For the text-containing cell, return its midpoint in [x, y] coordinate format. 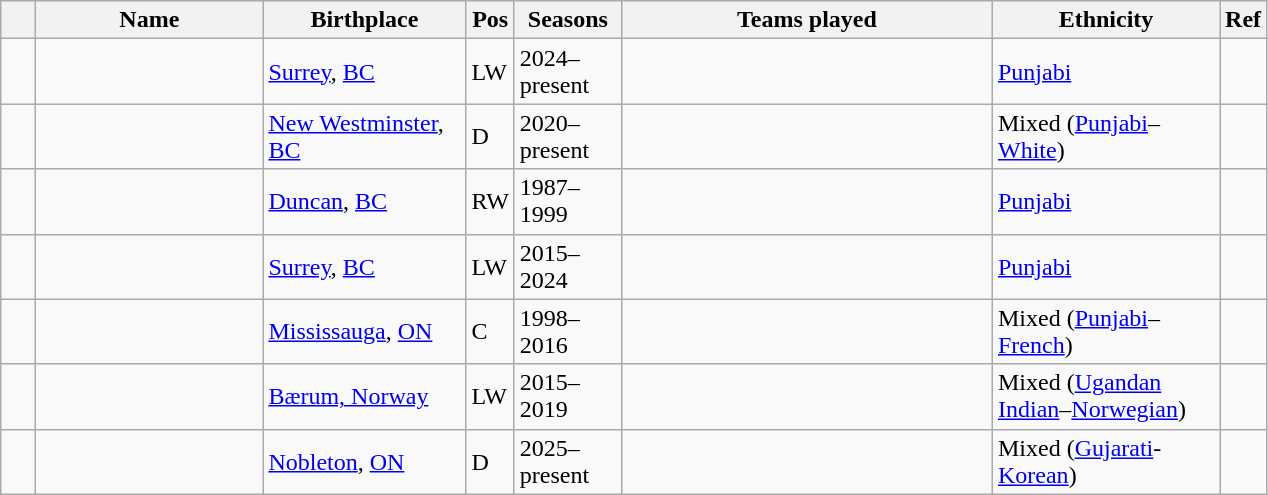
New Westminster, BC [364, 136]
Mississauga, ON [364, 332]
C [490, 332]
Mixed (Punjabi–French) [1106, 332]
Ethnicity [1106, 20]
Birthplace [364, 20]
2015–2019 [568, 396]
Seasons [568, 20]
1998–2016 [568, 332]
Mixed (Punjabi–White) [1106, 136]
Nobleton, ON [364, 462]
2025–present [568, 462]
Pos [490, 20]
Mixed (Gujarati-Korean) [1106, 462]
2024–present [568, 72]
2015–2024 [568, 266]
Duncan, BC [364, 202]
RW [490, 202]
Teams played [806, 20]
Ref [1244, 20]
Mixed (Ugandan Indian–Norwegian) [1106, 396]
1987–1999 [568, 202]
Name [150, 20]
Bærum, Norway [364, 396]
2020–present [568, 136]
